From the cell containing the given text, extract its center point as [X, Y] coordinate. 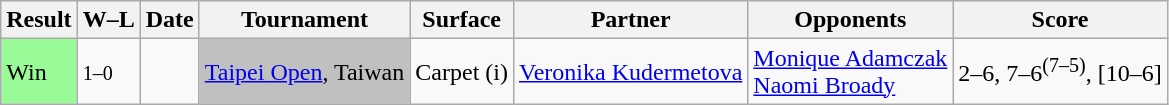
W–L [108, 20]
Partner [630, 20]
Win [39, 72]
2–6, 7–6(7–5), [10–6] [1060, 72]
Opponents [850, 20]
Veronika Kudermetova [630, 72]
Monique Adamczak Naomi Broady [850, 72]
Date [170, 20]
Carpet (i) [462, 72]
1–0 [108, 72]
Result [39, 20]
Score [1060, 20]
Surface [462, 20]
Tournament [304, 20]
Taipei Open, Taiwan [304, 72]
